Capture the cell that displays the provided text and extract its (x, y) central coordinate. 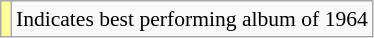
Indicates best performing album of 1964 (192, 19)
